Extract the [x, y] coordinate from the center of the cell holding the provided text.  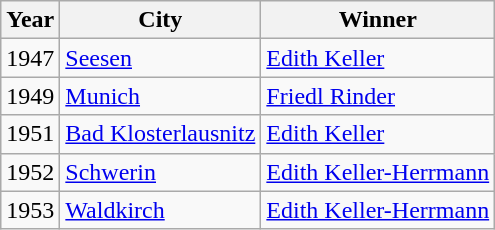
City [160, 20]
Seesen [160, 58]
Waldkirch [160, 210]
1953 [30, 210]
Schwerin [160, 172]
1952 [30, 172]
Winner [378, 20]
1951 [30, 134]
Munich [160, 96]
Bad Klosterlausnitz [160, 134]
Year [30, 20]
Friedl Rinder [378, 96]
1949 [30, 96]
1947 [30, 58]
